Provide the [X, Y] coordinate of the cell's center where the given text is located.  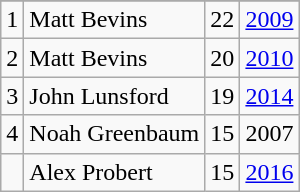
Noah Greenbaum [114, 134]
1 [12, 20]
John Lunsford [114, 96]
4 [12, 134]
2014 [270, 96]
19 [222, 96]
2009 [270, 20]
2007 [270, 134]
2010 [270, 58]
2016 [270, 172]
20 [222, 58]
Alex Probert [114, 172]
3 [12, 96]
2 [12, 58]
22 [222, 20]
